Find where the given text appears and provide that cell's center as (x, y) coordinate. 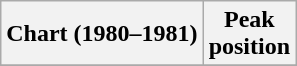
Chart (1980–1981) (102, 34)
Peakposition (249, 34)
